From the cell containing the given text, extract its center point as [X, Y] coordinate. 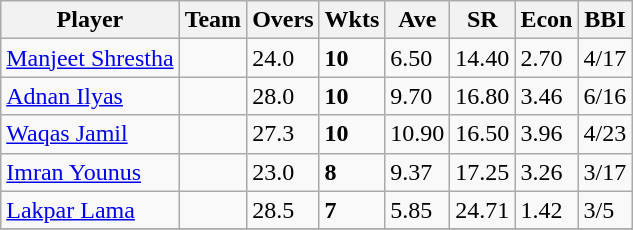
BBI [605, 20]
9.70 [418, 96]
4/23 [605, 134]
3/5 [605, 210]
6/16 [605, 96]
Overs [283, 20]
6.50 [418, 58]
28.5 [283, 210]
4/17 [605, 58]
3.26 [546, 172]
16.50 [482, 134]
Econ [546, 20]
Waqas Jamil [90, 134]
3.96 [546, 134]
Wkts [352, 20]
28.0 [283, 96]
SR [482, 20]
3/17 [605, 172]
5.85 [418, 210]
1.42 [546, 210]
7 [352, 210]
17.25 [482, 172]
8 [352, 172]
10.90 [418, 134]
16.80 [482, 96]
Lakpar Lama [90, 210]
24.71 [482, 210]
3.46 [546, 96]
9.37 [418, 172]
Imran Younus [90, 172]
2.70 [546, 58]
Ave [418, 20]
Player [90, 20]
Manjeet Shrestha [90, 58]
14.40 [482, 58]
Team [213, 20]
24.0 [283, 58]
Adnan Ilyas [90, 96]
23.0 [283, 172]
27.3 [283, 134]
